Find where the given text appears and provide that cell's center as [x, y] coordinate. 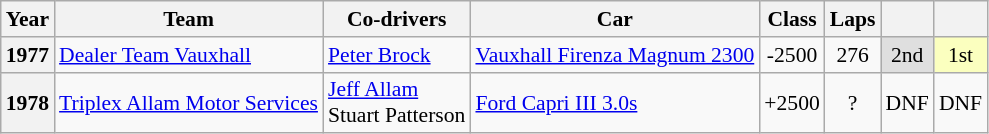
2nd [908, 55]
Peter Brock [396, 55]
Ford Capri III 3.0s [614, 102]
1978 [28, 102]
? [853, 102]
Co-drivers [396, 19]
276 [853, 55]
Class [792, 19]
-2500 [792, 55]
Jeff Allam Stuart Patterson [396, 102]
+2500 [792, 102]
Vauxhall Firenza Magnum 2300 [614, 55]
Year [28, 19]
Team [188, 19]
Car [614, 19]
Dealer Team Vauxhall [188, 55]
1977 [28, 55]
1st [960, 55]
Triplex Allam Motor Services [188, 102]
Laps [853, 19]
